Find where the given text appears and provide that cell's center as (X, Y) coordinate. 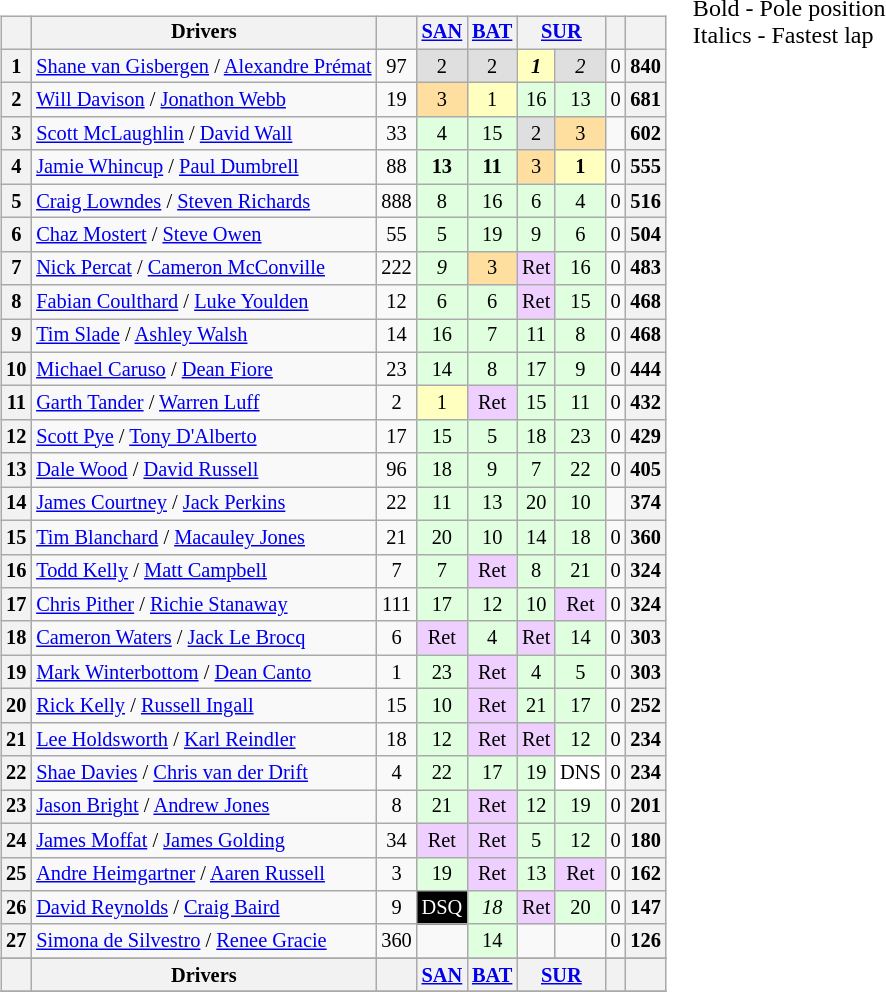
33 (396, 134)
516 (645, 201)
429 (645, 437)
34 (396, 840)
26 (16, 908)
Simona de Silvestro / Renee Gracie (204, 941)
Chaz Mostert / Steve Owen (204, 235)
Shane van Gisbergen / Alexandre Prémat (204, 66)
432 (645, 403)
Chris Pither / Richie Stanaway (204, 605)
Jamie Whincup / Paul Dumbrell (204, 167)
Dale Wood / David Russell (204, 470)
Will Davison / Jonathon Webb (204, 100)
681 (645, 100)
97 (396, 66)
Tim Blanchard / Macauley Jones (204, 537)
201 (645, 807)
374 (645, 504)
504 (645, 235)
96 (396, 470)
602 (645, 134)
88 (396, 167)
Michael Caruso / Dean Fiore (204, 369)
Nick Percat / Cameron McConville (204, 268)
444 (645, 369)
Scott Pye / Tony D'Alberto (204, 437)
555 (645, 167)
405 (645, 470)
DNS (580, 773)
James Courtney / Jack Perkins (204, 504)
222 (396, 268)
126 (645, 941)
DSQ (442, 908)
147 (645, 908)
Craig Lowndes / Steven Richards (204, 201)
27 (16, 941)
888 (396, 201)
Rick Kelly / Russell Ingall (204, 706)
840 (645, 66)
James Moffat / James Golding (204, 840)
Cameron Waters / Jack Le Brocq (204, 638)
Lee Holdsworth / Karl Reindler (204, 739)
483 (645, 268)
Tim Slade / Ashley Walsh (204, 336)
Garth Tander / Warren Luff (204, 403)
Shae Davies / Chris van der Drift (204, 773)
24 (16, 840)
25 (16, 874)
111 (396, 605)
180 (645, 840)
55 (396, 235)
Andre Heimgartner / Aaren Russell (204, 874)
252 (645, 706)
Mark Winterbottom / Dean Canto (204, 672)
162 (645, 874)
Fabian Coulthard / Luke Youlden (204, 302)
Jason Bright / Andrew Jones (204, 807)
David Reynolds / Craig Baird (204, 908)
Todd Kelly / Matt Campbell (204, 571)
Scott McLaughlin / David Wall (204, 134)
